Search for the cell housing the specified text and yield its [X, Y] center coordinate. 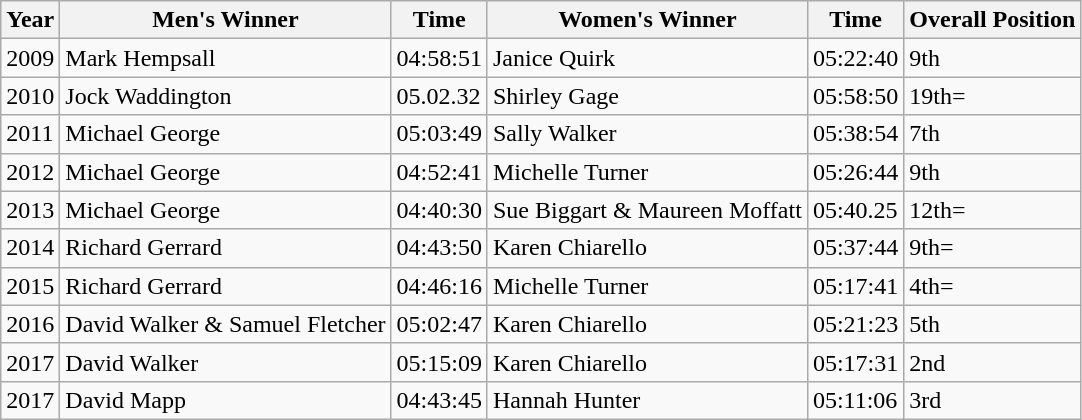
9th= [992, 248]
7th [992, 134]
04:40:30 [439, 210]
Mark Hempsall [226, 58]
04:43:45 [439, 400]
05:02:47 [439, 324]
2nd [992, 362]
David Walker & Samuel Fletcher [226, 324]
Men's Winner [226, 20]
04:52:41 [439, 172]
2011 [30, 134]
David Walker [226, 362]
Jock Waddington [226, 96]
Year [30, 20]
05:17:41 [855, 286]
19th= [992, 96]
05:22:40 [855, 58]
5th [992, 324]
Overall Position [992, 20]
David Mapp [226, 400]
Sally Walker [647, 134]
Hannah Hunter [647, 400]
04:58:51 [439, 58]
2009 [30, 58]
Shirley Gage [647, 96]
2015 [30, 286]
2012 [30, 172]
05:26:44 [855, 172]
05:58:50 [855, 96]
12th= [992, 210]
05:11:06 [855, 400]
05:40.25 [855, 210]
4th= [992, 286]
05:03:49 [439, 134]
04:46:16 [439, 286]
05.02.32 [439, 96]
05:21:23 [855, 324]
Women's Winner [647, 20]
2016 [30, 324]
04:43:50 [439, 248]
05:15:09 [439, 362]
05:37:44 [855, 248]
Sue Biggart & Maureen Moffatt [647, 210]
05:17:31 [855, 362]
2014 [30, 248]
3rd [992, 400]
05:38:54 [855, 134]
2013 [30, 210]
Janice Quirk [647, 58]
2010 [30, 96]
